Pinpoint the cell where the given text exists, returning its (x, y) midpoint coordinate. 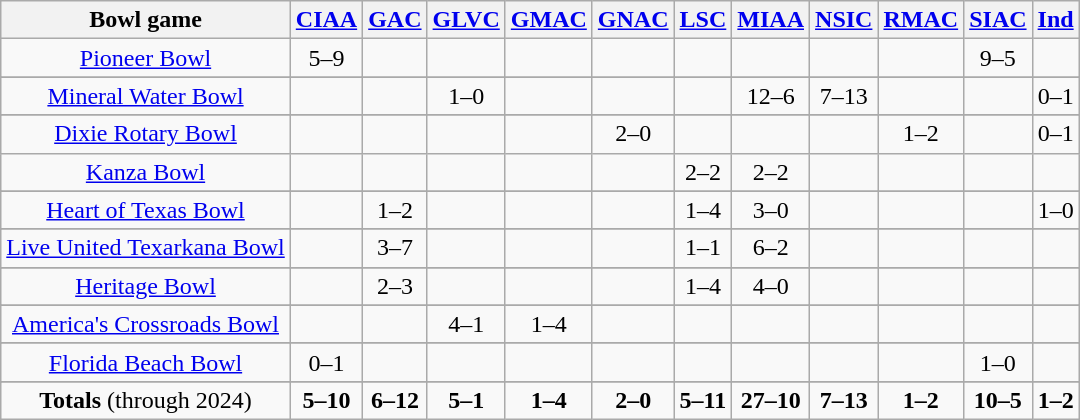
NSIC (844, 20)
RMAC (921, 20)
Live United Texarkana Bowl (146, 248)
America's Crossroads Bowl (146, 324)
12–6 (771, 96)
Pioneer Bowl (146, 58)
GNAC (633, 20)
5–1 (466, 400)
4–1 (466, 324)
Kanza Bowl (146, 172)
10–5 (998, 400)
9–5 (998, 58)
GLVC (466, 20)
6–12 (395, 400)
6–2 (771, 248)
Florida Beach Bowl (146, 362)
27–10 (771, 400)
Totals (through 2024) (146, 400)
Bowl game (146, 20)
LSC (703, 20)
Heritage Bowl (146, 286)
SIAC (998, 20)
5–9 (326, 58)
2–3 (395, 286)
CIAA (326, 20)
4–0 (771, 286)
1–1 (703, 248)
GMAC (548, 20)
MIAA (771, 20)
Mineral Water Bowl (146, 96)
3–7 (395, 248)
3–0 (771, 210)
GAC (395, 20)
Dixie Rotary Bowl (146, 134)
5–10 (326, 400)
Heart of Texas Bowl (146, 210)
Ind (1056, 20)
5–11 (703, 400)
